Scan for the cell matching the given text and deliver its (X, Y) coordinate at center. 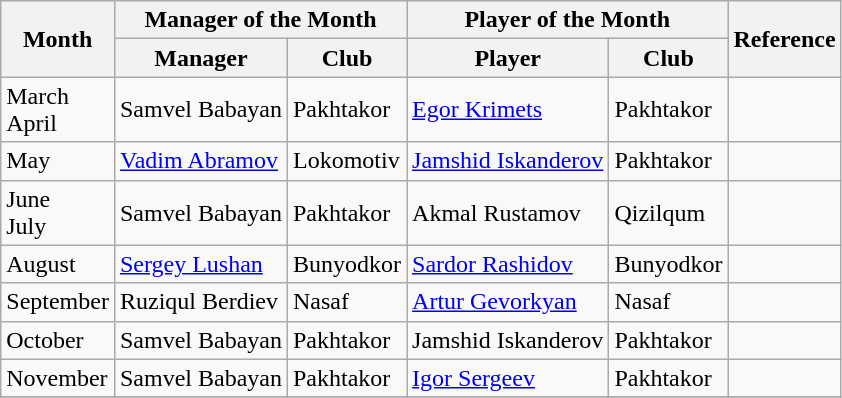
Manager of the Month (260, 20)
Ruziqul Berdiev (200, 302)
JuneJuly (58, 212)
Lokomotiv (346, 161)
September (58, 302)
Qizilqum (668, 212)
MarchApril (58, 110)
Artur Gevorkyan (508, 302)
October (58, 340)
Manager (200, 58)
Egor Krimets (508, 110)
Sardor Rashidov (508, 264)
Vadim Abramov (200, 161)
Player (508, 58)
August (58, 264)
Sergey Lushan (200, 264)
Month (58, 39)
Reference (784, 39)
Player of the Month (568, 20)
November (58, 378)
Akmal Rustamov (508, 212)
May (58, 161)
Igor Sergeev (508, 378)
